Determine the (X, Y) coordinate at the center of the cell enclosing the given text.  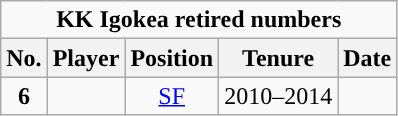
Date (368, 58)
Player (86, 58)
6 (24, 96)
KK Igokea retired numbers (199, 20)
2010–2014 (278, 96)
SF (172, 96)
No. (24, 58)
Position (172, 58)
Tenure (278, 58)
